For the text-containing cell, return its midpoint in [X, Y] coordinate format. 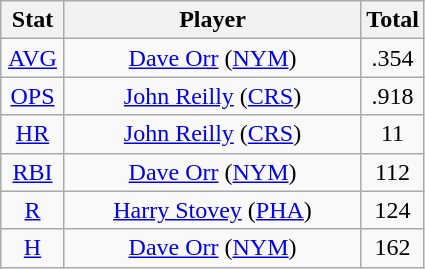
OPS [33, 96]
112 [393, 172]
H [33, 248]
Stat [33, 20]
R [33, 210]
AVG [33, 58]
124 [393, 210]
.354 [393, 58]
.918 [393, 96]
11 [393, 134]
Player [212, 20]
Harry Stovey (PHA) [212, 210]
162 [393, 248]
HR [33, 134]
RBI [33, 172]
Total [393, 20]
